Detect which cell encompasses the target text, then output its [X, Y] center coordinate. 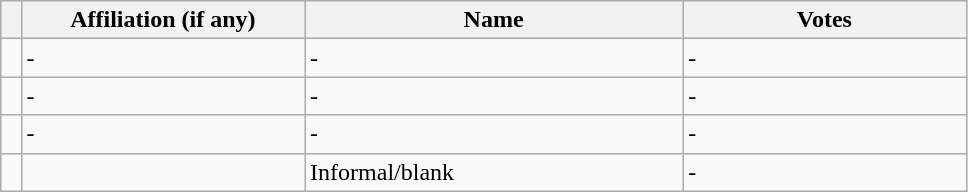
Votes [825, 20]
Affiliation (if any) [163, 20]
Name [494, 20]
Informal/blank [494, 172]
